Find where the given text appears and provide that cell's center as [x, y] coordinate. 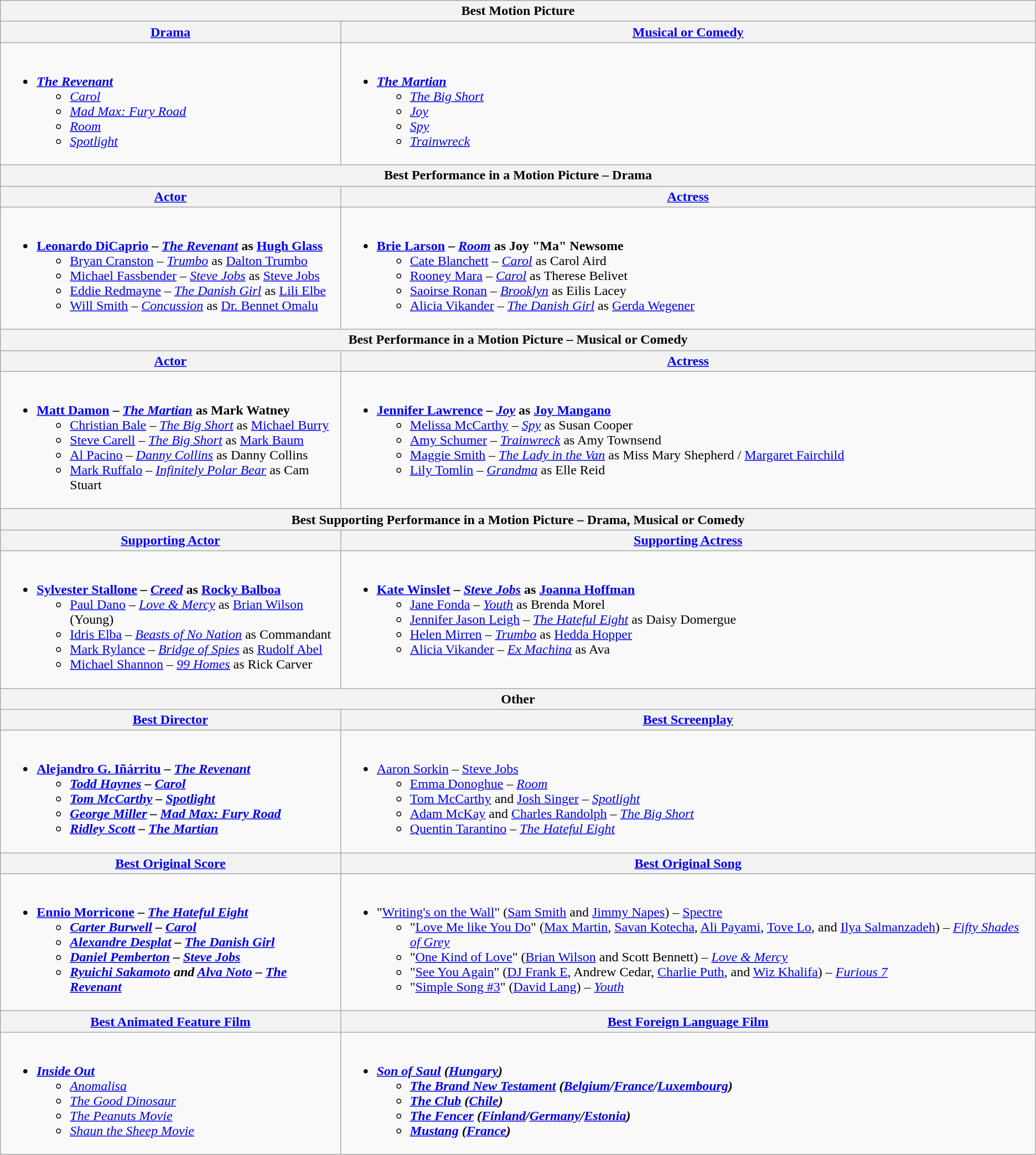
Son of Saul (Hungary)The Brand New Testament (Belgium/France/Luxembourg)The Club (Chile)The Fencer (Finland/Germany/Estonia)Mustang (France) [688, 1094]
The MartianThe Big ShortJoySpyTrainwreck [688, 104]
Best Director [170, 720]
Drama [170, 32]
Best Motion Picture [518, 11]
Best Animated Feature Film [170, 1022]
Best Original Song [688, 863]
Inside OutAnomalisaThe Good DinosaurThe Peanuts MovieShaun the Sheep Movie [170, 1094]
Alejandro G. Iñárritu – The RevenantTodd Haynes – CarolTom McCarthy – SpotlightGeorge Miller – Mad Max: Fury RoadRidley Scott – The Martian [170, 791]
Best Performance in a Motion Picture – Musical or Comedy [518, 340]
Best Screenplay [688, 720]
Supporting Actress [688, 540]
Other [518, 699]
Best Foreign Language Film [688, 1022]
Musical or Comedy [688, 32]
The RevenantCarolMad Max: Fury RoadRoomSpotlight [170, 104]
Best Original Score [170, 863]
Best Supporting Performance in a Motion Picture – Drama, Musical or Comedy [518, 519]
Best Performance in a Motion Picture – Drama [518, 175]
Supporting Actor [170, 540]
